Determine the [x, y] coordinate at the center of the cell enclosing the given text.  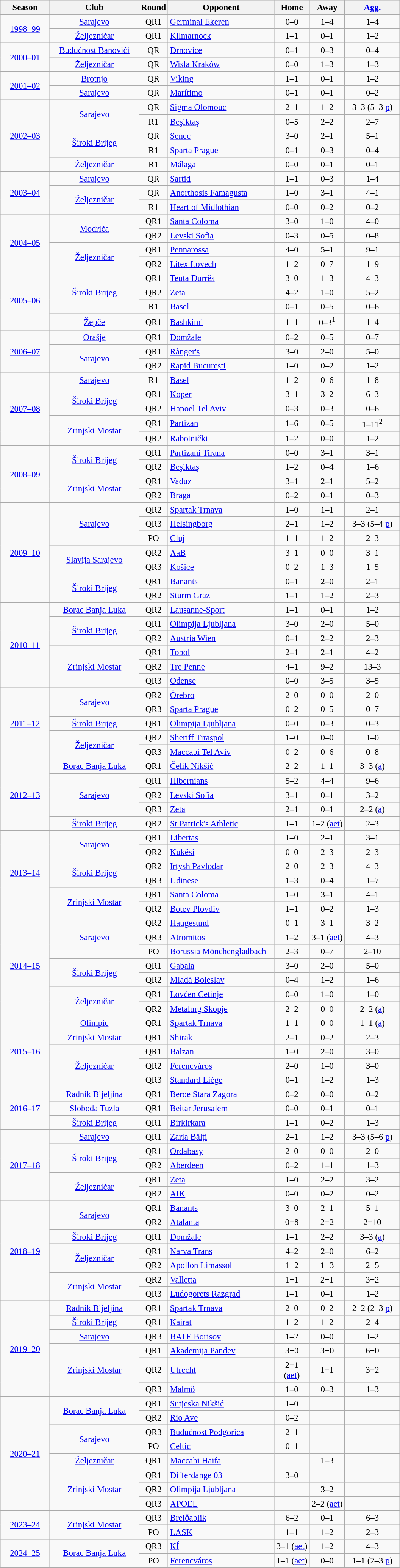
Breiðablik [221, 1518]
Celtic [221, 1446]
1998–99 [25, 29]
Home [292, 8]
Shirak [221, 1037]
Sutjeska Nikšić [221, 1404]
Narva Trans [221, 1251]
AaB [221, 553]
Birkirkara [221, 1123]
2024–25 [25, 1554]
Budućnost Banovići [94, 50]
Örebro [221, 695]
9–1 [372, 250]
Beitar Jerusalem [221, 1109]
0−8 [292, 1223]
Standard Liège [221, 1080]
3–3 (5–6 p) [372, 1137]
Akademija Pandev [221, 1351]
1−2 [292, 1265]
1–2 (aet) [327, 823]
Malmö [221, 1389]
Lovćen Cetinje [221, 994]
2012–13 [25, 795]
Koper [221, 394]
13–3 [372, 666]
Cluj [221, 538]
Round [153, 8]
2011–12 [25, 724]
2−1 [327, 1279]
KÍ [221, 1546]
Ordabasy [221, 1151]
1–9 [372, 264]
Marítimo [221, 93]
St Patrick's Athletic [221, 823]
Rapid București [221, 365]
Rio Ave [221, 1418]
Rabotnički [221, 439]
Beroe Stara Zagora [221, 1094]
Pennarossa [221, 250]
Vaduz [221, 481]
Bashkimi [221, 322]
Anorthosis Famagusta [221, 193]
Maccabi Haifa [221, 1461]
Kairat [221, 1322]
Atalanta [221, 1223]
Balzan [221, 1051]
BATE Borisov [221, 1336]
Litex Lovech [221, 264]
Wisła Kraków [221, 64]
Differdange 03 [221, 1475]
2–10 [372, 952]
APOEL [221, 1504]
Libertas [221, 838]
1−3 [327, 1265]
1–112 [372, 423]
2–4 [372, 1322]
Slavija Sarajevo [94, 560]
2002–03 [25, 136]
3–3 (5–4 p) [372, 524]
Modriča [94, 228]
Braga [221, 495]
3–3 (5–3 p) [372, 107]
Košice [221, 567]
2006–07 [25, 351]
Metalurg Skopje [221, 1009]
Rànger's [221, 351]
AIK [221, 1194]
2014–15 [25, 966]
9–6 [372, 781]
Aberdeen [221, 1165]
Ludogorets Razgrad [221, 1294]
2007–08 [25, 409]
1–1 (aet) [292, 1560]
Sheriff Tiraspol [221, 738]
Season [25, 8]
Borussia Mönchengladbach [221, 952]
0–31 [327, 322]
Austria Wien [221, 638]
Budućnost Podgorica [221, 1432]
2013–14 [25, 873]
2008–09 [25, 474]
2003–04 [25, 193]
1–1 (2–3 p) [372, 1560]
Odense [221, 681]
Tobol [221, 652]
1–1 (a) [372, 1023]
Teuta Durrës [221, 278]
2015–16 [25, 1051]
Opponent [221, 8]
1–5 [372, 567]
9–2 [327, 666]
Žepče [94, 322]
Haugesund [221, 923]
6−0 [372, 1351]
Čelik Nikšić [221, 767]
2000–01 [25, 58]
2004–05 [25, 243]
Viking [221, 79]
Helsingborg [221, 524]
Sturm Graz [221, 595]
2023–24 [25, 1525]
Away [327, 8]
2–2 (aet) [327, 1504]
LASK [221, 1532]
Brotnjo [94, 79]
1–7 [372, 880]
Kukësi [221, 852]
Málaga [221, 164]
Zaria Bălți [221, 1137]
Heart of Midlothian [221, 207]
Sigma Olomouc [221, 107]
Partizan [221, 423]
2–2 (2–3 p) [372, 1308]
Atromitos [221, 938]
2020–21 [25, 1454]
2017–18 [25, 1165]
2009–10 [25, 553]
2−5 [372, 1265]
Orašje [94, 337]
Kilmarnock [221, 36]
Udinese [221, 880]
Apollon Limassol [221, 1265]
2018–19 [25, 1251]
2–7 [372, 122]
2−10 [372, 1223]
2010–11 [25, 645]
2−1 (aet) [292, 1370]
Senec [221, 136]
Partizani Tirana [221, 453]
Valletta [221, 1279]
Sloboda Tuzla [94, 1109]
Lausanne-Sport [221, 610]
Olimpic [94, 1023]
Drnovice [221, 50]
Gabala [221, 966]
4–4 [327, 781]
Germinal Ekeren [221, 22]
Hapoel Tel Aviv [221, 408]
2016–17 [25, 1109]
Irtysh Pavlodar [221, 866]
Club [94, 8]
Tre Penne [221, 666]
Hibernians [221, 781]
1–8 [372, 380]
Mladá Boleslav [221, 980]
2019–20 [25, 1349]
Maccabi Tel Aviv [221, 752]
Utrecht [221, 1370]
Sartid [221, 179]
2001–02 [25, 86]
Botev Plovdiv [221, 909]
Agg. [372, 8]
2005–06 [25, 300]
2−2 [327, 1223]
